Pinpoint the cell where the given text exists, returning its [x, y] midpoint coordinate. 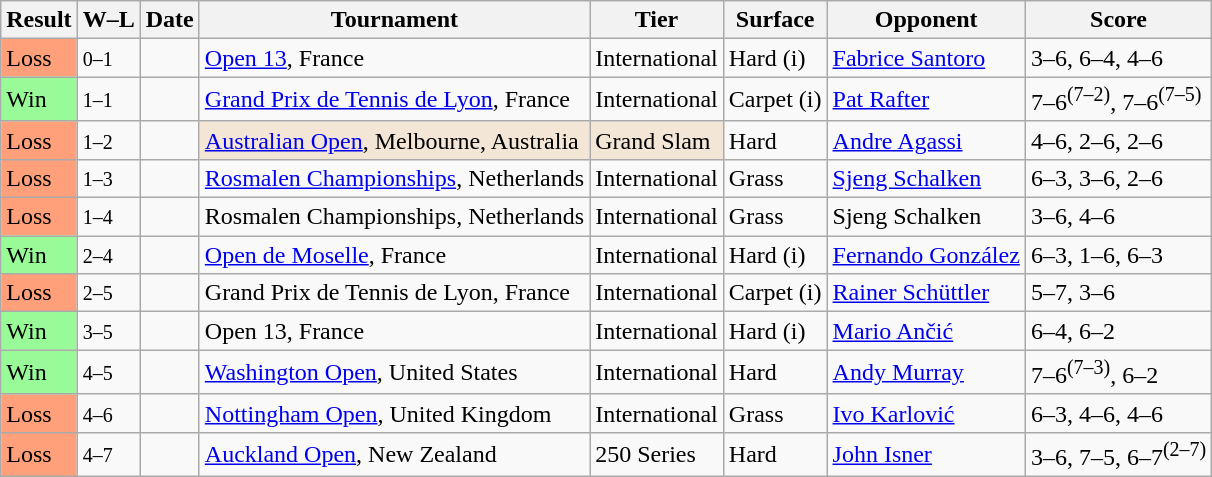
Andre Agassi [926, 140]
4–6 [108, 413]
3–5 [108, 331]
2–5 [108, 293]
Fernando González [926, 255]
Washington Open, United States [394, 372]
3–6, 4–6 [1118, 217]
Nottingham Open, United Kingdom [394, 413]
Open de Moselle, France [394, 255]
7–6(7–3), 6–2 [1118, 372]
7–6(7–2), 7–6(7–5) [1118, 100]
250 Series [657, 454]
6–3, 3–6, 2–6 [1118, 178]
1–4 [108, 217]
6–3, 4–6, 4–6 [1118, 413]
6–4, 6–2 [1118, 331]
2–4 [108, 255]
Surface [775, 20]
3–6, 6–4, 4–6 [1118, 58]
Result [39, 20]
5–7, 3–6 [1118, 293]
John Isner [926, 454]
Tournament [394, 20]
Opponent [926, 20]
Mario Ančić [926, 331]
6–3, 1–6, 6–3 [1118, 255]
4–5 [108, 372]
1–3 [108, 178]
0–1 [108, 58]
Tier [657, 20]
4–6, 2–6, 2–6 [1118, 140]
Grand Slam [657, 140]
Fabrice Santoro [926, 58]
Pat Rafter [926, 100]
Ivo Karlović [926, 413]
Score [1118, 20]
W–L [108, 20]
Rainer Schüttler [926, 293]
Andy Murray [926, 372]
1–2 [108, 140]
1–1 [108, 100]
Auckland Open, New Zealand [394, 454]
4–7 [108, 454]
Date [170, 20]
Australian Open, Melbourne, Australia [394, 140]
3–6, 7–5, 6–7(2–7) [1118, 454]
